Output the (X, Y) coordinate of the center of the cell containing the given text.  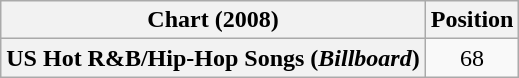
US Hot R&B/Hip-Hop Songs (Billboard) (213, 58)
Position (472, 20)
68 (472, 58)
Chart (2008) (213, 20)
